From the cell containing the given text, extract its center point as [x, y] coordinate. 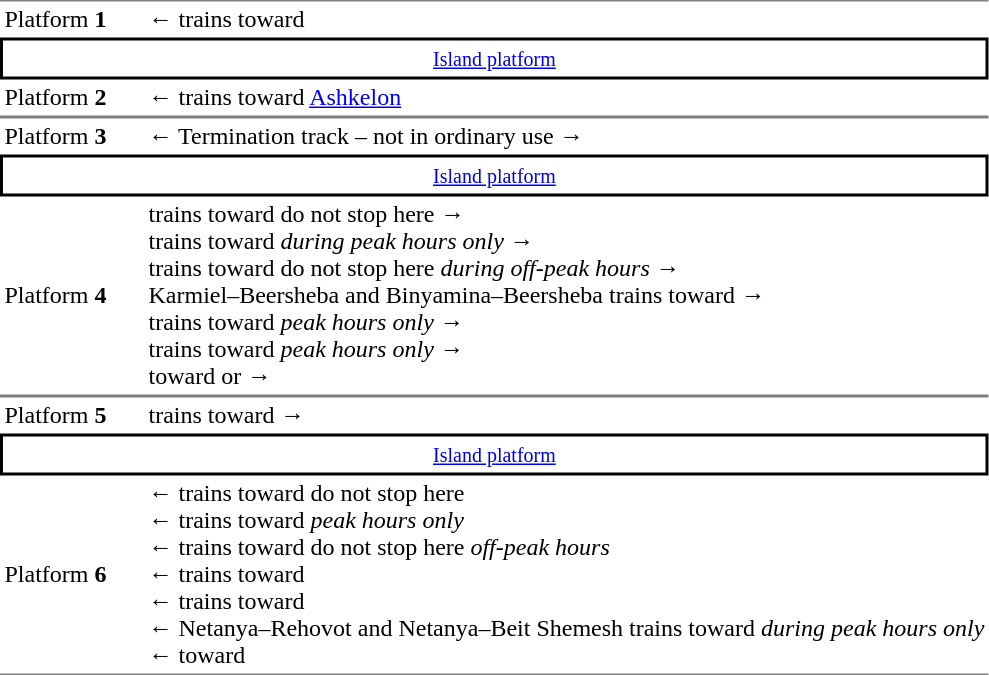
Platform 4 [72, 296]
Platform 1 [72, 19]
trains toward → [566, 415]
Platform 5 [72, 415]
Platform 2 [72, 99]
← trains toward [566, 19]
← Termination track – not in ordinary use → [566, 136]
Platform 3 [72, 136]
← trains toward Ashkelon [566, 99]
